Return the [x, y] coordinate for the center point of the cell that contains the specified text.  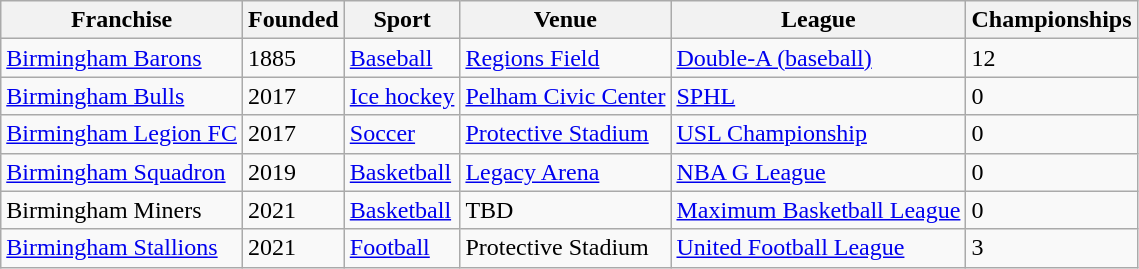
Pelham Civic Center [566, 96]
Soccer [402, 134]
Ice hockey [402, 96]
Football [402, 248]
Venue [566, 20]
12 [1052, 58]
Birmingham Legion FC [122, 134]
Legacy Arena [566, 172]
Championships [1052, 20]
2019 [293, 172]
Birmingham Stallions [122, 248]
TBD [566, 210]
Franchise [122, 20]
Sport [402, 20]
League [818, 20]
United Football League [818, 248]
SPHL [818, 96]
3 [1052, 248]
1885 [293, 58]
Maximum Basketball League [818, 210]
NBA G League [818, 172]
USL Championship [818, 134]
Baseball [402, 58]
Birmingham Bulls [122, 96]
Birmingham Squadron [122, 172]
Double-A (baseball) [818, 58]
Birmingham Barons [122, 58]
Regions Field [566, 58]
Founded [293, 20]
Birmingham Miners [122, 210]
